Return (X, Y) of the center of cell containing provided text 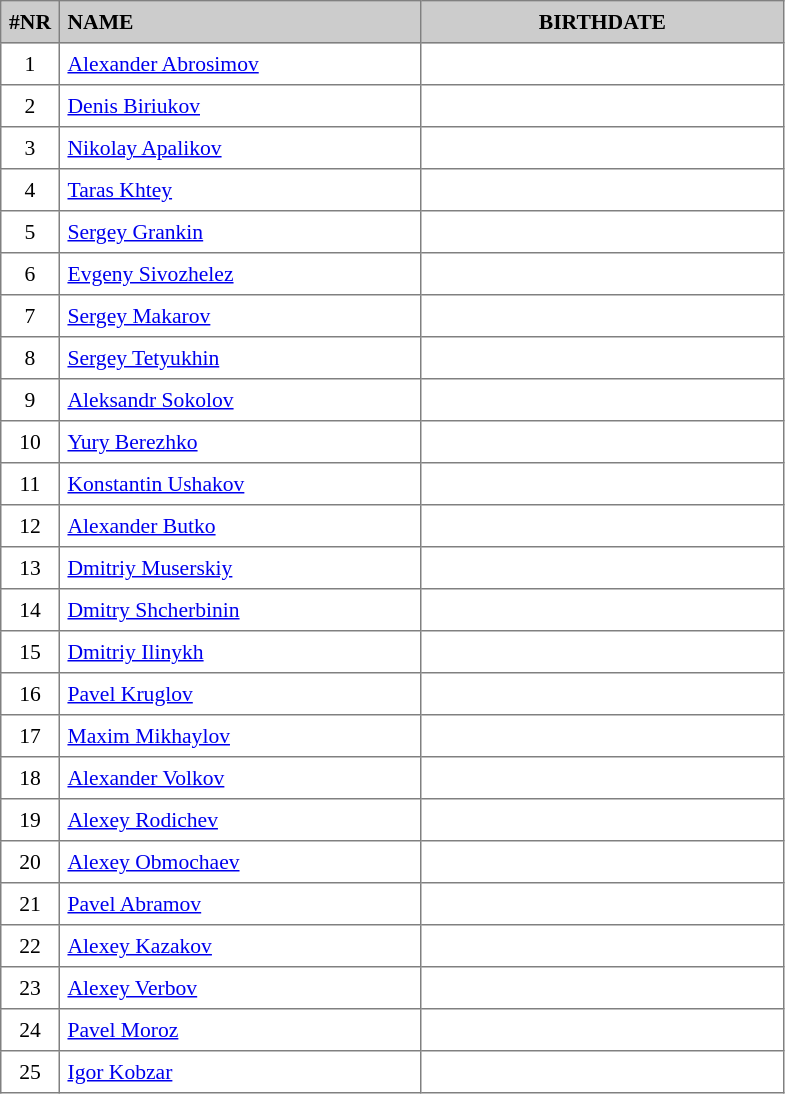
4 (30, 190)
25 (30, 1072)
Sergey Grankin (240, 232)
Alexey Rodichev (240, 820)
11 (30, 484)
Pavel Moroz (240, 1030)
9 (30, 400)
Denis Biriukov (240, 106)
Maxim Mikhaylov (240, 736)
Alexander Butko (240, 526)
22 (30, 946)
Dmitry Shcherbinin (240, 610)
BIRTHDATE (602, 22)
7 (30, 316)
Aleksandr Sokolov (240, 400)
Igor Kobzar (240, 1072)
Alexey Kazakov (240, 946)
#NR (30, 22)
10 (30, 442)
1 (30, 64)
Alexey Obmochaev (240, 862)
Nikolay Apalikov (240, 148)
24 (30, 1030)
21 (30, 904)
12 (30, 526)
20 (30, 862)
2 (30, 106)
Dmitriy Muserskiy (240, 568)
NAME (240, 22)
Evgeny Sivozhelez (240, 274)
Konstantin Ushakov (240, 484)
Yury Berezhko (240, 442)
8 (30, 358)
Taras Khtey (240, 190)
Sergey Tetyukhin (240, 358)
5 (30, 232)
Pavel Abramov (240, 904)
23 (30, 988)
Alexander Volkov (240, 778)
18 (30, 778)
3 (30, 148)
Sergey Makarov (240, 316)
19 (30, 820)
15 (30, 652)
6 (30, 274)
Alexander Abrosimov (240, 64)
14 (30, 610)
Pavel Kruglov (240, 694)
13 (30, 568)
Alexey Verbov (240, 988)
16 (30, 694)
Dmitriy Ilinykh (240, 652)
17 (30, 736)
